Search for the cell housing the specified text and yield its [x, y] center coordinate. 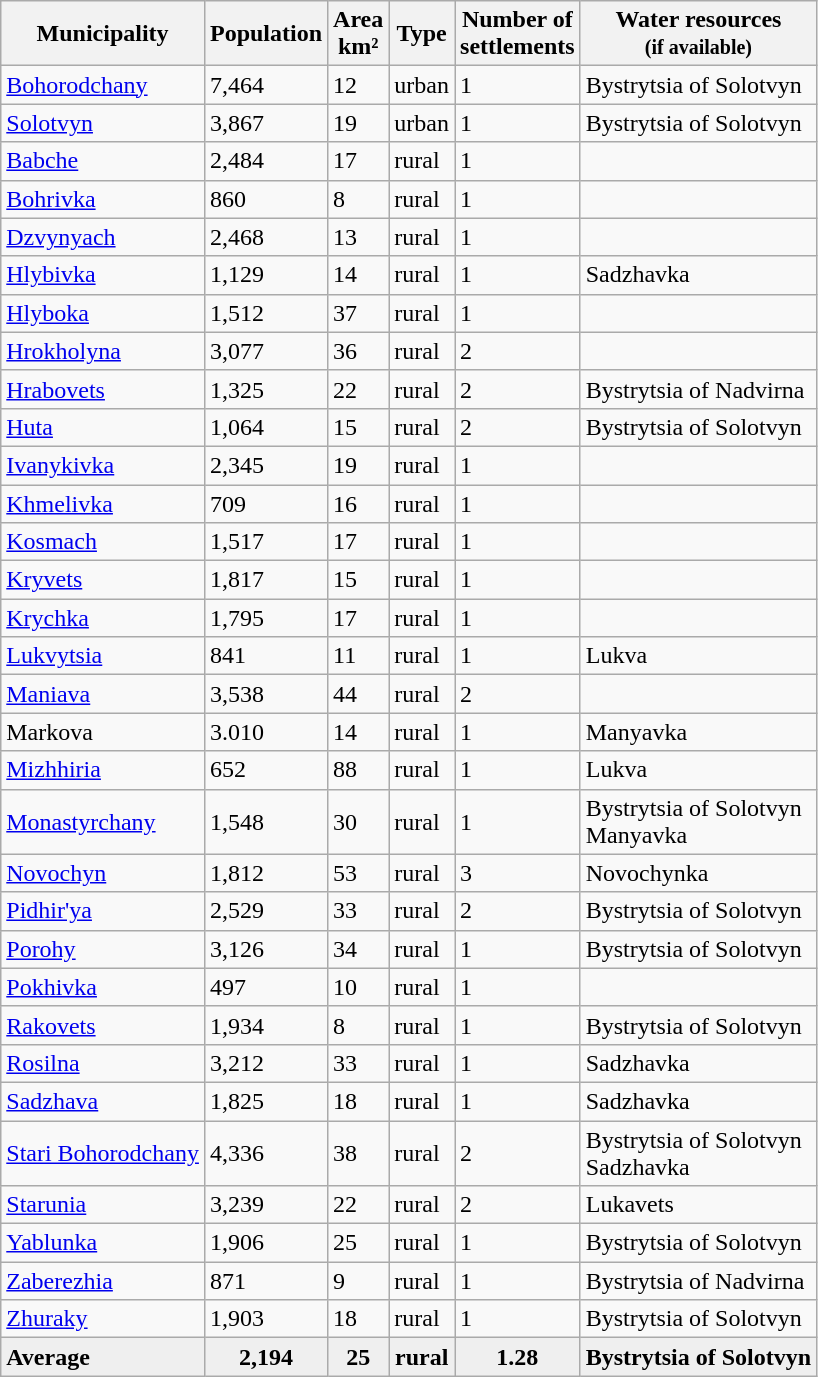
860 [266, 199]
10 [358, 987]
1,906 [266, 1243]
Porohy [103, 949]
44 [358, 694]
2,194 [266, 1357]
Hlybivka [103, 275]
Dzvynyach [103, 237]
2,468 [266, 237]
Type [422, 34]
3,077 [266, 351]
Zaberezhia [103, 1281]
30 [358, 822]
Rakovets [103, 1025]
Bohorodchany [103, 85]
Area km² [358, 34]
1,903 [266, 1319]
Huta [103, 427]
2,529 [266, 911]
1,934 [266, 1025]
Yablunka [103, 1243]
Zhuraky [103, 1319]
11 [358, 656]
1,548 [266, 822]
Khmelivka [103, 503]
3.010 [266, 732]
1,795 [266, 618]
13 [358, 237]
1,817 [266, 580]
Pokhivka [103, 987]
Water resources (if available) [698, 34]
1,517 [266, 542]
34 [358, 949]
3 [518, 873]
Municipality [103, 34]
1.28 [518, 1357]
36 [358, 351]
Rosilna [103, 1063]
7,464 [266, 85]
Markova [103, 732]
Bystrytsia of Solotvyn Manyavka [698, 822]
1,325 [266, 389]
Population [266, 34]
3,212 [266, 1063]
16 [358, 503]
Babche [103, 161]
4,336 [266, 1152]
3,538 [266, 694]
Average [103, 1357]
Hrabovets [103, 389]
3,867 [266, 123]
Novochynka [698, 873]
Stari Bohorodchany [103, 1152]
12 [358, 85]
Hrokholyna [103, 351]
2,345 [266, 465]
1,812 [266, 873]
53 [358, 873]
88 [358, 770]
841 [266, 656]
Number of settlements [518, 34]
709 [266, 503]
3,239 [266, 1205]
1,825 [266, 1101]
Pidhir'ya [103, 911]
Hlyboka [103, 313]
Monastyrchany [103, 822]
Lukvytsia [103, 656]
9 [358, 1281]
1,064 [266, 427]
871 [266, 1281]
38 [358, 1152]
Solotvyn [103, 123]
Kosmach [103, 542]
Bohrivka [103, 199]
Bystrytsia of Solotvyn Sadzhavka [698, 1152]
Manyavka [698, 732]
37 [358, 313]
Mizhhiria [103, 770]
Krychka [103, 618]
2,484 [266, 161]
Novochyn [103, 873]
497 [266, 987]
Sadzhava [103, 1101]
Lukavets [698, 1205]
3,126 [266, 949]
Kryvets [103, 580]
1,129 [266, 275]
Starunia [103, 1205]
Maniava [103, 694]
1,512 [266, 313]
652 [266, 770]
Ivanykivka [103, 465]
